Detect which cell encompasses the target text, then output its [X, Y] center coordinate. 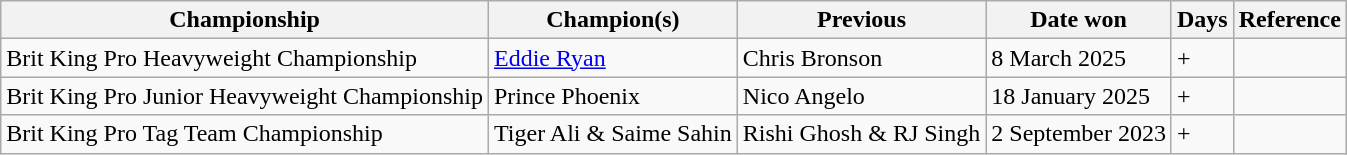
Rishi Ghosh & RJ Singh [861, 134]
Eddie Ryan [612, 58]
Brit King Pro Heavyweight Championship [245, 58]
Champion(s) [612, 20]
Reference [1290, 20]
Nico Angelo [861, 96]
Date won [1079, 20]
8 March 2025 [1079, 58]
Chris Bronson [861, 58]
Tiger Ali & Saime Sahin [612, 134]
Championship [245, 20]
Prince Phoenix [612, 96]
Previous [861, 20]
2 September 2023 [1079, 134]
Days [1202, 20]
18 January 2025 [1079, 96]
Brit King Pro Junior Heavyweight Championship [245, 96]
Brit King Pro Tag Team Championship [245, 134]
